Pinpoint the cell where the given text exists, returning its [x, y] midpoint coordinate. 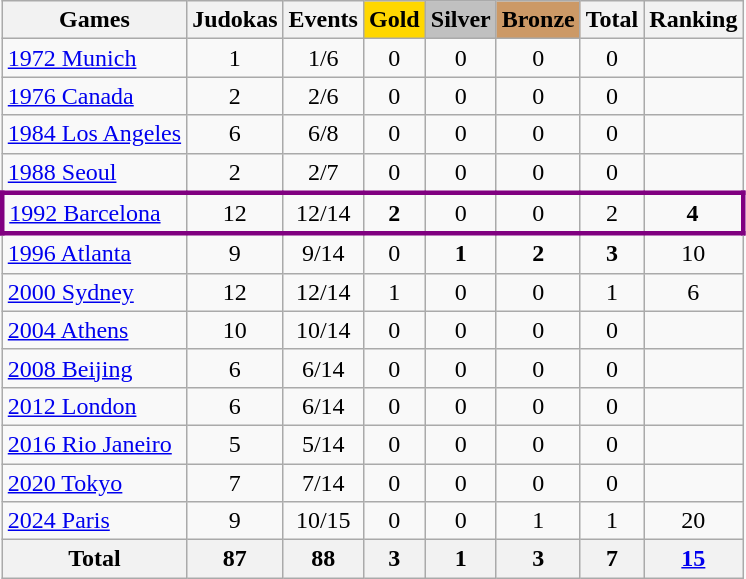
Games [94, 20]
Ranking [694, 20]
Gold [394, 20]
2/7 [323, 173]
2000 Sydney [94, 292]
1972 Munich [94, 58]
1996 Atlanta [94, 254]
7/14 [323, 483]
1988 Seoul [94, 173]
2016 Rio Janeiro [94, 444]
Silver [460, 20]
2/6 [323, 96]
10/14 [323, 330]
88 [323, 559]
2024 Paris [94, 521]
Bronze [538, 20]
15 [694, 559]
9/14 [323, 254]
1/6 [323, 58]
1992 Barcelona [94, 214]
Judokas [235, 20]
1976 Canada [94, 96]
2004 Athens [94, 330]
2008 Beijing [94, 368]
4 [694, 214]
Events [323, 20]
2020 Tokyo [94, 483]
87 [235, 559]
6/8 [323, 134]
5/14 [323, 444]
10/15 [323, 521]
5 [235, 444]
1984 Los Angeles [94, 134]
2012 London [94, 406]
20 [694, 521]
